Return the [x, y] coordinate for the center point of the cell that contains the specified text.  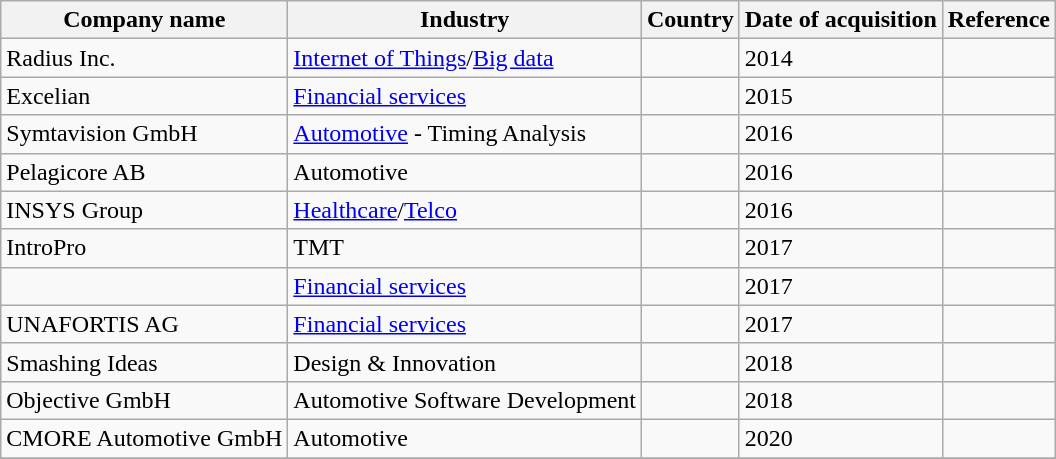
Symtavision GmbH [144, 134]
2014 [840, 58]
INSYS Group [144, 210]
CMORE Automotive GmbH [144, 438]
Excelian [144, 96]
2020 [840, 438]
Company name [144, 20]
Automotive Software Development [465, 400]
Internet of Things/Big data [465, 58]
Date of acquisition [840, 20]
Country [690, 20]
UNAFORTIS AG [144, 324]
TMT [465, 248]
Healthcare/Telco [465, 210]
Radius Inc. [144, 58]
2015 [840, 96]
Objective GmbH [144, 400]
Reference [998, 20]
IntroPro [144, 248]
Smashing Ideas [144, 362]
Design & Innovation [465, 362]
Industry [465, 20]
Automotive - Timing Analysis [465, 134]
Pelagicore AB [144, 172]
